Output the [x, y] coordinate of the center of the cell containing the given text.  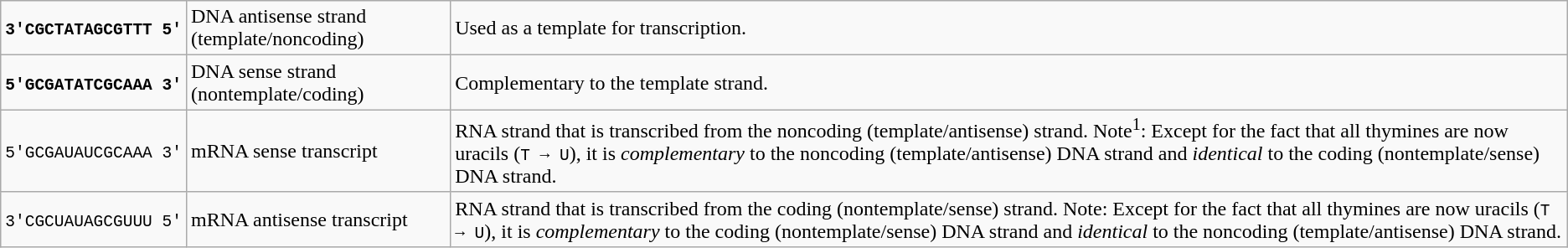
Complementary to the template strand. [1009, 82]
Used as a template for transcription. [1009, 28]
5′GCGAUAUCGCAAA 3′ [94, 151]
3′CGCTATAGCGTTT 5′ [94, 28]
mRNA sense transcript [318, 151]
DNA antisense strand (template/noncoding) [318, 28]
DNA sense strand (nontemplate/coding) [318, 82]
5′GCGATATCGCAAA 3′ [94, 82]
3′CGCUAUAGCGUUU 5′ [94, 220]
mRNA antisense transcript [318, 220]
